Determine the [x, y] coordinate at the center of the cell enclosing the given text.  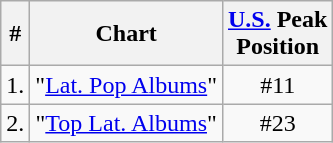
# [16, 34]
1. [16, 85]
2. [16, 123]
Chart [126, 34]
#11 [277, 85]
#23 [277, 123]
U.S. PeakPosition [277, 34]
"Lat. Pop Albums" [126, 85]
"Top Lat. Albums" [126, 123]
